Detect which cell encompasses the target text, then output its (X, Y) center coordinate. 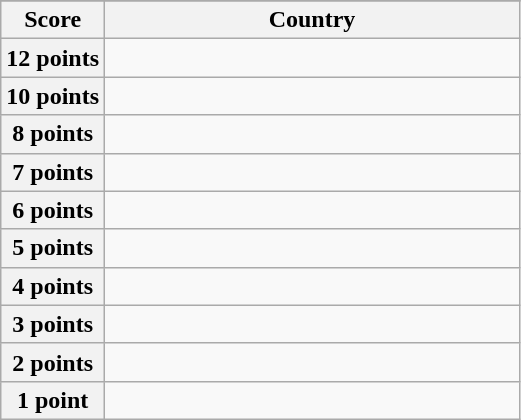
2 points (53, 362)
7 points (53, 172)
6 points (53, 210)
10 points (53, 96)
5 points (53, 248)
1 point (53, 400)
Country (312, 20)
Score (53, 20)
3 points (53, 324)
12 points (53, 58)
8 points (53, 134)
4 points (53, 286)
